Return the (X, Y) coordinate for the center point of the cell that contains the specified text.  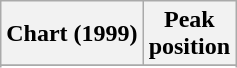
Chart (1999) (72, 34)
Peakposition (189, 34)
